Return the (x, y) coordinate for the center point of the cell that contains the specified text.  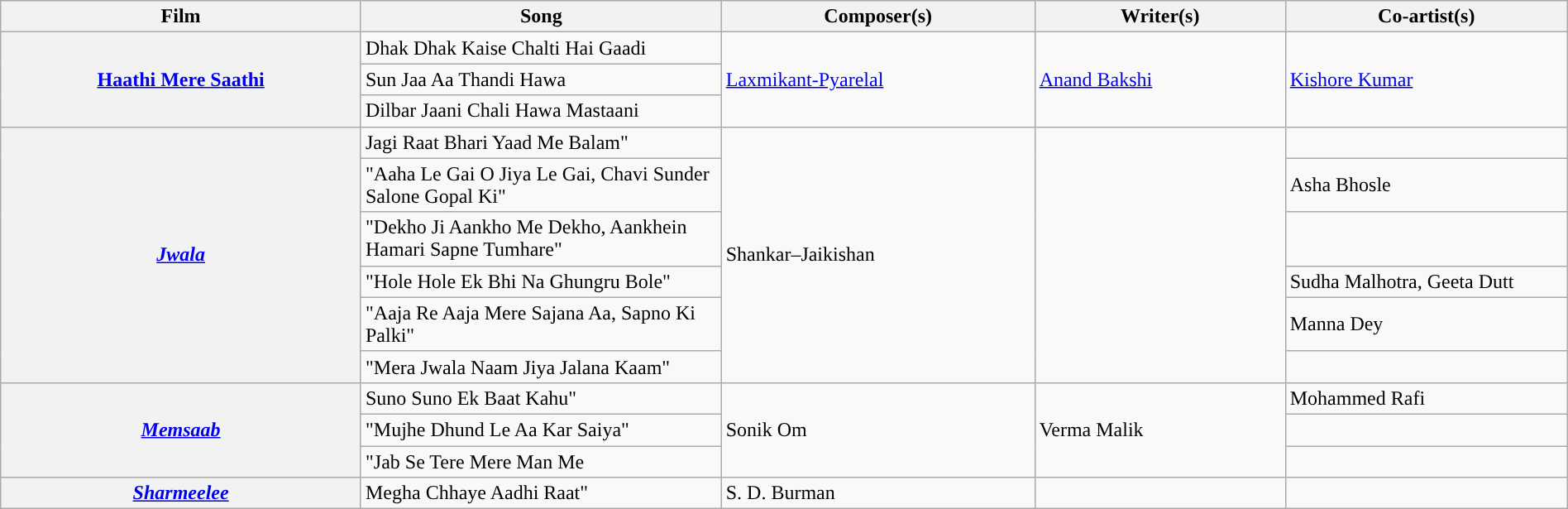
Megha Chhaye Aadhi Raat" (541, 493)
Verma Malik (1159, 430)
Jagi Raat Bhari Yaad Me Balam" (541, 142)
Sudha Malhotra, Geeta Dutt (1426, 281)
Memsaab (181, 430)
Dilbar Jaani Chali Hawa Mastaani (541, 111)
Co-artist(s) (1426, 17)
"Dekho Ji Aankho Me Dekho, Aankhein Hamari Sapne Tumhare" (541, 238)
Composer(s) (878, 17)
Jwala (181, 255)
"Mujhe Dhund Le Aa Kar Saiya" (541, 430)
S. D. Burman (878, 493)
Song (541, 17)
Asha Bhosle (1426, 185)
Dhak Dhak Kaise Chalti Hai Gaadi (541, 48)
"Aaja Re Aaja Mere Sajana Aa, Sapno Ki Palki" (541, 324)
Sun Jaa Aa Thandi Hawa (541, 79)
"Jab Se Tere Mere Man Me (541, 461)
Manna Dey (1426, 324)
Kishore Kumar (1426, 79)
Sonik Om (878, 430)
"Hole Hole Ek Bhi Na Ghungru Bole" (541, 281)
Haathi Mere Saathi (181, 79)
Anand Bakshi (1159, 79)
Sharmeelee (181, 493)
Mohammed Rafi (1426, 398)
"Aaha Le Gai O Jiya Le Gai, Chavi Sunder Salone Gopal Ki" (541, 185)
Shankar–Jaikishan (878, 255)
Film (181, 17)
Writer(s) (1159, 17)
Laxmikant-Pyarelal (878, 79)
Suno Suno Ek Baat Kahu" (541, 398)
"Mera Jwala Naam Jiya Jalana Kaam" (541, 367)
